Provide the (x, y) coordinate of the cell's center where the given text is located.  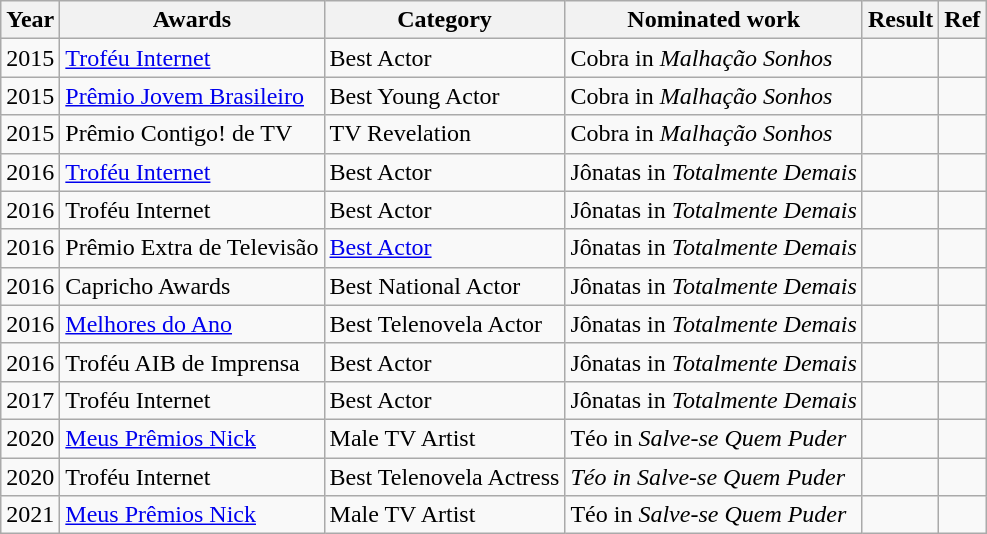
Nominated work (714, 20)
TV Revelation (444, 134)
Category (444, 20)
Best Telenovela Actor (444, 324)
Best Telenovela Actress (444, 477)
Ref (962, 20)
Melhores do Ano (192, 324)
Prêmio Extra de Televisão (192, 248)
Prêmio Jovem Brasileiro (192, 96)
Year (30, 20)
Result (900, 20)
Best National Actor (444, 286)
2017 (30, 400)
Troféu AIB de Imprensa (192, 362)
Prêmio Contigo! de TV (192, 134)
2021 (30, 515)
Capricho Awards (192, 286)
Awards (192, 20)
Best Young Actor (444, 96)
